Pinpoint the cell where the given text exists, returning its [x, y] midpoint coordinate. 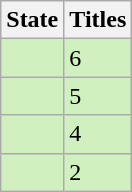
Titles [98, 20]
2 [98, 172]
5 [98, 96]
4 [98, 134]
6 [98, 58]
State [32, 20]
